Scan for the cell matching the given text and deliver its (x, y) coordinate at center. 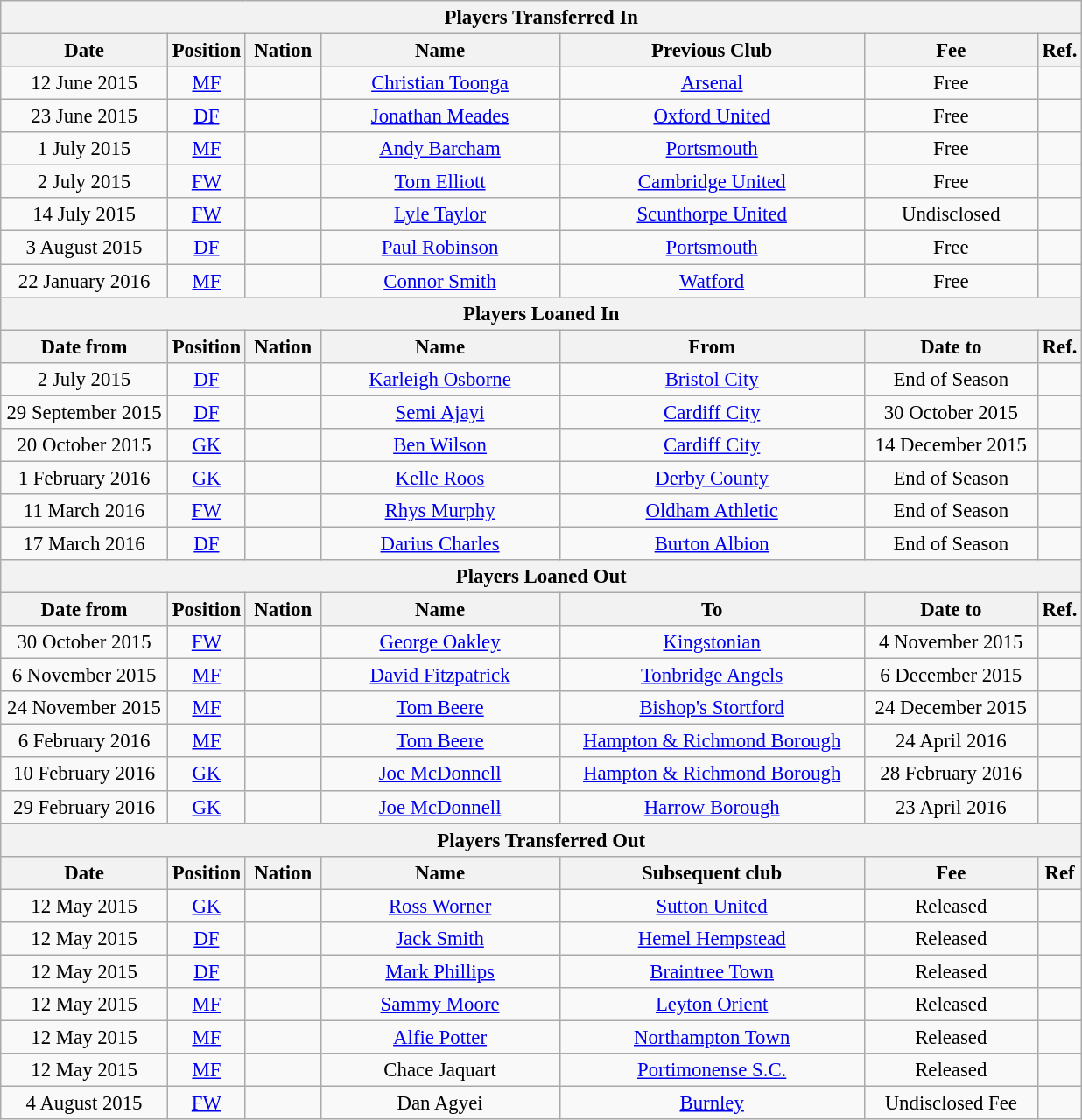
22 January 2016 (84, 281)
23 June 2015 (84, 116)
Subsequent club (712, 872)
Ref (1059, 872)
Alfie Potter (439, 1037)
24 April 2016 (951, 741)
1 February 2016 (84, 478)
Ross Worner (439, 906)
Oxford United (712, 116)
14 December 2015 (951, 445)
Scunthorpe United (712, 214)
Northampton Town (712, 1037)
Mark Phillips (439, 971)
Darius Charles (439, 543)
1 July 2015 (84, 149)
Portimonense S.C. (712, 1070)
Kelle Roos (439, 478)
Jonathan Meades (439, 116)
Derby County (712, 478)
Kingstonian (712, 642)
28 February 2016 (951, 774)
6 December 2015 (951, 675)
David Fitzpatrick (439, 675)
Players Transferred In (541, 17)
4 November 2015 (951, 642)
Karleigh Osborne (439, 379)
3 August 2015 (84, 248)
Rhys Murphy (439, 511)
14 July 2015 (84, 214)
Arsenal (712, 83)
Sutton United (712, 906)
Leyton Orient (712, 1004)
Previous Club (712, 51)
24 December 2015 (951, 708)
Sammy Moore (439, 1004)
Harrow Borough (712, 807)
Players Transferred Out (541, 840)
Oldham Athletic (712, 511)
Undisclosed (951, 214)
Paul Robinson (439, 248)
10 February 2016 (84, 774)
Players Loaned In (541, 313)
Jack Smith (439, 939)
4 August 2015 (84, 1103)
29 September 2015 (84, 412)
Chace Jaquart (439, 1070)
Lyle Taylor (439, 214)
24 November 2015 (84, 708)
Andy Barcham (439, 149)
Bristol City (712, 379)
Connor Smith (439, 281)
Players Loaned Out (541, 577)
Christian Toonga (439, 83)
6 November 2015 (84, 675)
George Oakley (439, 642)
Tom Elliott (439, 182)
Hemel Hempstead (712, 939)
11 March 2016 (84, 511)
6 February 2016 (84, 741)
Dan Agyei (439, 1103)
12 June 2015 (84, 83)
Semi Ajayi (439, 412)
Undisclosed Fee (951, 1103)
Cambridge United (712, 182)
From (712, 346)
Bishop's Stortford (712, 708)
Tonbridge Angels (712, 675)
20 October 2015 (84, 445)
Watford (712, 281)
Burton Albion (712, 543)
29 February 2016 (84, 807)
Burnley (712, 1103)
To (712, 610)
17 March 2016 (84, 543)
Braintree Town (712, 971)
Ben Wilson (439, 445)
23 April 2016 (951, 807)
